Search for the cell housing the specified text and yield its [X, Y] center coordinate. 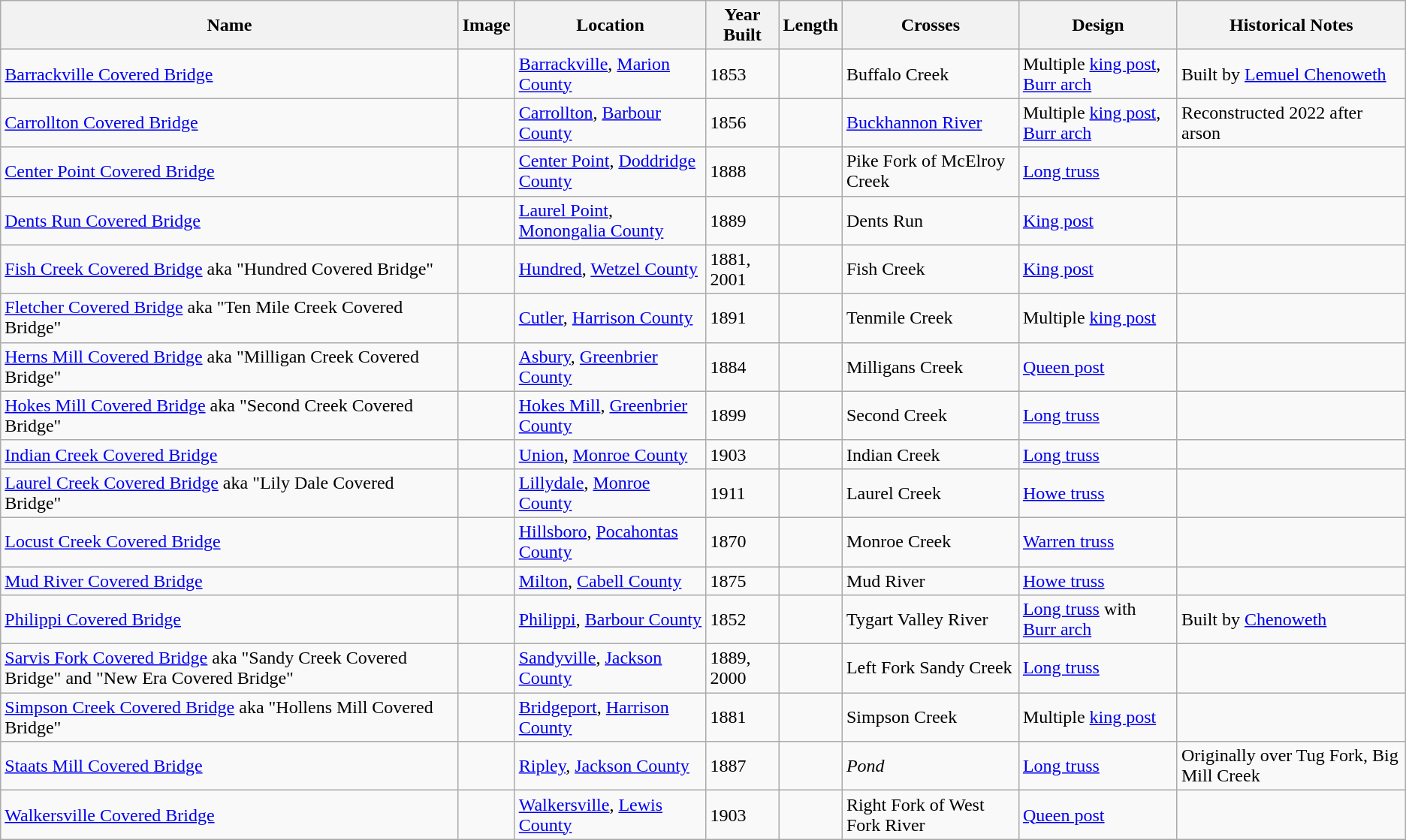
Barrackville Covered Bridge [230, 74]
Laurel Creek Covered Bridge aka "Lily Dale Covered Bridge" [230, 492]
Pond [930, 766]
1888 [742, 171]
1889 [742, 221]
Length [810, 26]
Long truss with Burr arch [1098, 620]
Pike Fork of McElroy Creek [930, 171]
1852 [742, 620]
1884 [742, 366]
Barrackville, Marion County [610, 74]
Hillsboro, Pocahontas County [610, 542]
Sandyville, Jackson County [610, 668]
Dents Run Covered Bridge [230, 221]
Lillydale, Monroe County [610, 492]
Staats Mill Covered Bridge [230, 766]
Laurel Creek [930, 492]
1889, 2000 [742, 668]
1853 [742, 74]
1875 [742, 580]
Reconstructed 2022 after arson [1291, 123]
Design [1098, 26]
Buffalo Creek [930, 74]
Herns Mill Covered Bridge aka "Milligan Creek Covered Bridge" [230, 366]
Center Point Covered Bridge [230, 171]
Union, Monroe County [610, 454]
Second Creek [930, 416]
Buckhannon River [930, 123]
Philippi Covered Bridge [230, 620]
Left Fork Sandy Creek [930, 668]
Indian Creek Covered Bridge [230, 454]
Monroe Creek [930, 542]
1911 [742, 492]
1899 [742, 416]
Name [230, 26]
Hundred, Wetzel County [610, 269]
Hokes Mill, Greenbrier County [610, 416]
Year Built [742, 26]
1881 [742, 718]
Originally over Tug Fork, Big Mill Creek [1291, 766]
Cutler, Harrison County [610, 318]
Built by Chenoweth [1291, 620]
Fish Creek [930, 269]
Mud River Covered Bridge [230, 580]
Walkersville, Lewis County [610, 815]
1856 [742, 123]
1891 [742, 318]
Center Point, Doddridge County [610, 171]
Simpson Creek [930, 718]
Sarvis Fork Covered Bridge aka "Sandy Creek Covered Bridge" and "New Era Covered Bridge" [230, 668]
Right Fork of West Fork River [930, 815]
Location [610, 26]
Locust Creek Covered Bridge [230, 542]
1881, 2001 [742, 269]
Tenmile Creek [930, 318]
Walkersville Covered Bridge [230, 815]
Carrollton, Barbour County [610, 123]
Milton, Cabell County [610, 580]
Asbury, Greenbrier County [610, 366]
Fish Creek Covered Bridge aka "Hundred Covered Bridge" [230, 269]
Warren truss [1098, 542]
Dents Run [930, 221]
Indian Creek [930, 454]
Ripley, Jackson County [610, 766]
Fletcher Covered Bridge aka "Ten Mile Creek Covered Bridge" [230, 318]
Built by Lemuel Chenoweth [1291, 74]
Mud River [930, 580]
Milligans Creek [930, 366]
Hokes Mill Covered Bridge aka "Second Creek Covered Bridge" [230, 416]
Image [487, 26]
Tygart Valley River [930, 620]
1887 [742, 766]
Historical Notes [1291, 26]
Simpson Creek Covered Bridge aka "Hollens Mill Covered Bridge" [230, 718]
Philippi, Barbour County [610, 620]
Bridgeport, Harrison County [610, 718]
Crosses [930, 26]
Laurel Point, Monongalia County [610, 221]
Carrollton Covered Bridge [230, 123]
1870 [742, 542]
